Find where the given text appears and provide that cell's center as (x, y) coordinate. 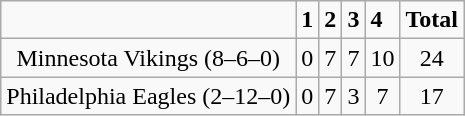
4 (382, 20)
Minnesota Vikings (8–6–0) (148, 58)
1 (308, 20)
24 (432, 58)
Philadelphia Eagles (2–12–0) (148, 96)
10 (382, 58)
Total (432, 20)
2 (330, 20)
17 (432, 96)
